Scan for the cell matching the given text and deliver its (x, y) coordinate at center. 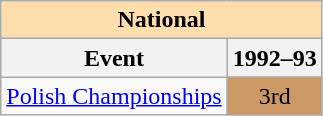
Polish Championships (114, 96)
1992–93 (274, 58)
Event (114, 58)
National (162, 20)
3rd (274, 96)
